Extract the (X, Y) coordinate from the center of the cell holding the provided text.  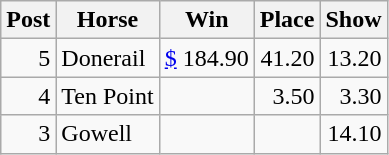
4 (28, 96)
3.30 (354, 96)
14.10 (354, 134)
3 (28, 134)
Show (354, 20)
5 (28, 58)
Donerail (108, 58)
$ 184.90 (206, 58)
Gowell (108, 134)
Place (287, 20)
Post (28, 20)
Horse (108, 20)
41.20 (287, 58)
Ten Point (108, 96)
Win (206, 20)
3.50 (287, 96)
13.20 (354, 58)
